Pinpoint the cell where the given text exists, returning its [X, Y] midpoint coordinate. 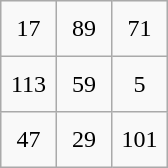
113 [29, 84]
17 [29, 29]
47 [29, 140]
5 [140, 84]
59 [84, 84]
101 [140, 140]
71 [140, 29]
29 [84, 140]
89 [84, 29]
